Pinpoint the cell where the given text exists, returning its (x, y) midpoint coordinate. 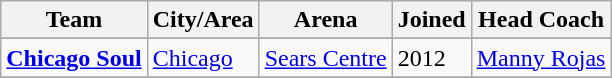
Joined (432, 20)
Manny Rojas (541, 58)
2012 (432, 58)
Arena (326, 20)
Head Coach (541, 20)
Chicago Soul (74, 58)
Team (74, 20)
Chicago (203, 58)
City/Area (203, 20)
Sears Centre (326, 58)
